Return (x, y) of the center of cell containing provided text 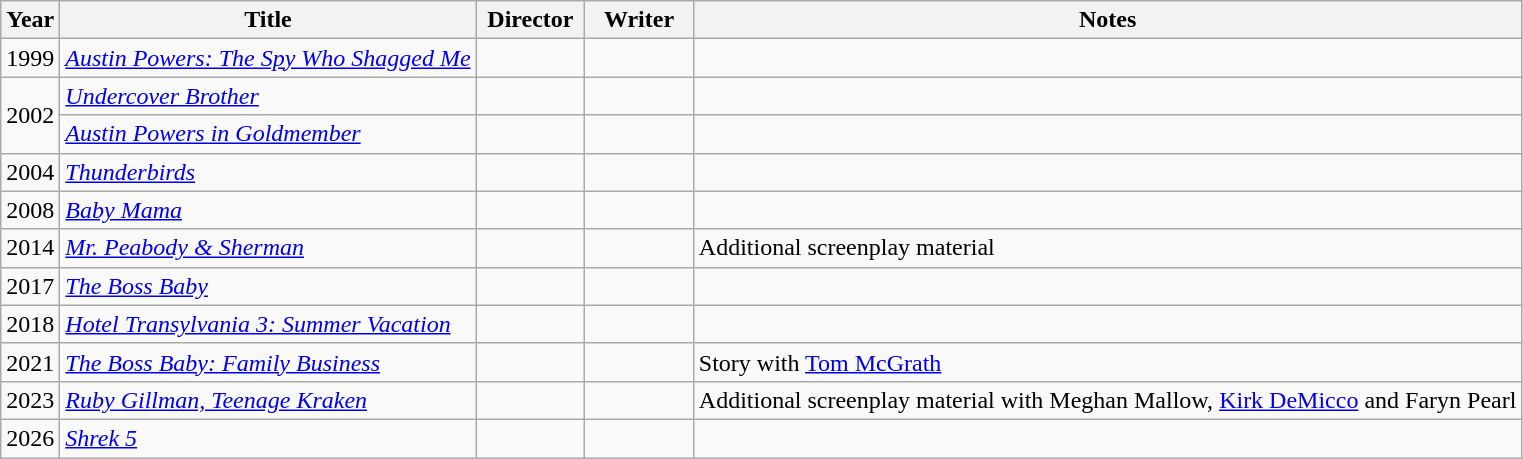
Director (530, 20)
2021 (30, 362)
Additional screenplay material (1108, 248)
Mr. Peabody & Sherman (268, 248)
Ruby Gillman, Teenage Kraken (268, 400)
2018 (30, 324)
Notes (1108, 20)
Story with Tom McGrath (1108, 362)
2008 (30, 210)
2004 (30, 172)
The Boss Baby: Family Business (268, 362)
The Boss Baby (268, 286)
Austin Powers in Goldmember (268, 134)
2023 (30, 400)
2002 (30, 115)
1999 (30, 58)
Thunderbirds (268, 172)
2017 (30, 286)
Hotel Transylvania 3: Summer Vacation (268, 324)
Austin Powers: The Spy Who Shagged Me (268, 58)
Additional screenplay material with Meghan Mallow, Kirk DeMicco and Faryn Pearl (1108, 400)
2026 (30, 438)
Baby Mama (268, 210)
2014 (30, 248)
Undercover Brother (268, 96)
Shrek 5 (268, 438)
Title (268, 20)
Year (30, 20)
Writer (640, 20)
